Provide the (x, y) coordinate of the cell's center where the given text is located.  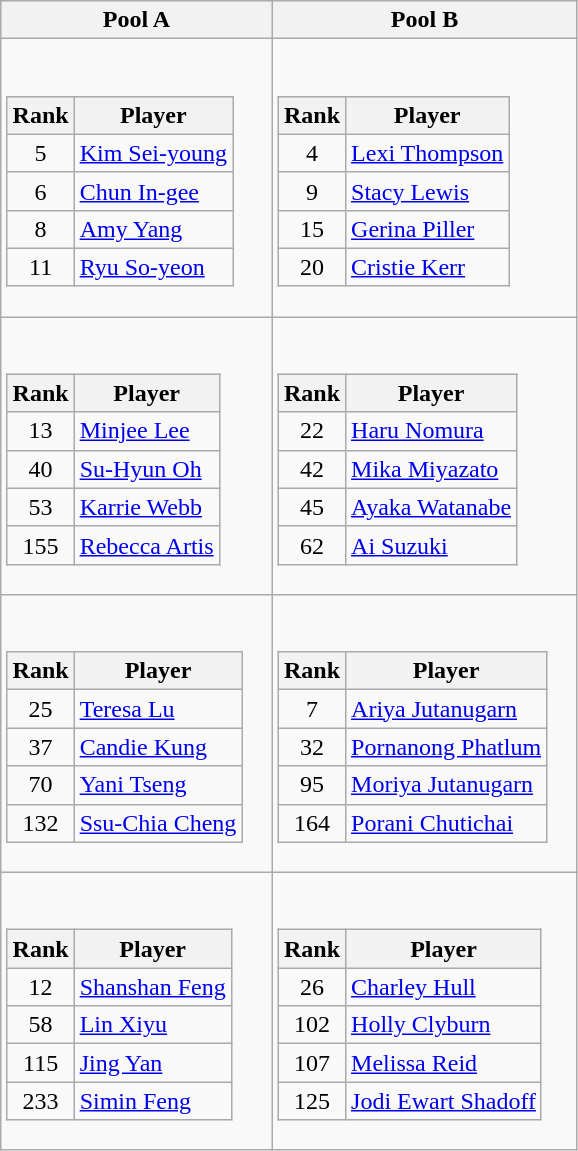
62 (312, 545)
102 (312, 1025)
Mika Miyazato (432, 469)
Cristie Kerr (428, 267)
Jing Yan (152, 1063)
26 (312, 987)
Yani Tseng (158, 785)
Porani Chutichai (446, 823)
95 (312, 785)
Jodi Ewart Shadoff (444, 1101)
Ariya Jutanugarn (446, 709)
Stacy Lewis (428, 191)
Melissa Reid (444, 1063)
Rank Player 26 Charley Hull 102 Holly Clyburn 107 Melissa Reid 125 Jodi Ewart Shadoff (424, 1011)
107 (312, 1063)
233 (40, 1101)
132 (40, 823)
Ssu-Chia Cheng (158, 823)
53 (40, 507)
Rank Player 25 Teresa Lu 37 Candie Kung 70 Yani Tseng 132 Ssu-Chia Cheng (136, 734)
Pornanong Phatlum (446, 747)
Ayaka Watanabe (432, 507)
Karrie Webb (146, 507)
9 (312, 191)
Simin Feng (152, 1101)
Su-Hyun Oh (146, 469)
125 (312, 1101)
Rank Player 13 Minjee Lee 40 Su-Hyun Oh 53 Karrie Webb 155 Rebecca Artis (136, 456)
Ryu So-yeon (153, 267)
Haru Nomura (432, 431)
70 (40, 785)
32 (312, 747)
Candie Kung (158, 747)
Rank Player 12 Shanshan Feng 58 Lin Xiyu 115 Jing Yan 233 Simin Feng (136, 1011)
37 (40, 747)
Shanshan Feng (152, 987)
Pool A (136, 20)
20 (312, 267)
13 (40, 431)
Kim Sei-young (153, 153)
5 (40, 153)
115 (40, 1063)
22 (312, 431)
42 (312, 469)
Minjee Lee (146, 431)
Moriya Jutanugarn (446, 785)
Rank Player 5 Kim Sei-young 6 Chun In-gee 8 Amy Yang 11 Ryu So-yeon (136, 178)
45 (312, 507)
Rebecca Artis (146, 545)
8 (40, 229)
Gerina Piller (428, 229)
Rank Player 4 Lexi Thompson 9 Stacy Lewis 15 Gerina Piller 20 Cristie Kerr (424, 178)
Ai Suzuki (432, 545)
58 (40, 1025)
Lin Xiyu (152, 1025)
4 (312, 153)
164 (312, 823)
Chun In-gee (153, 191)
Rank Player 22 Haru Nomura 42 Mika Miyazato 45 Ayaka Watanabe 62 Ai Suzuki (424, 456)
Holly Clyburn (444, 1025)
15 (312, 229)
25 (40, 709)
Rank Player 7 Ariya Jutanugarn 32 Pornanong Phatlum 95 Moriya Jutanugarn 164 Porani Chutichai (424, 734)
6 (40, 191)
Amy Yang (153, 229)
12 (40, 987)
7 (312, 709)
Charley Hull (444, 987)
Pool B (424, 20)
155 (40, 545)
Teresa Lu (158, 709)
11 (40, 267)
Lexi Thompson (428, 153)
40 (40, 469)
